Determine the [x, y] coordinate at the center of the cell enclosing the given text.  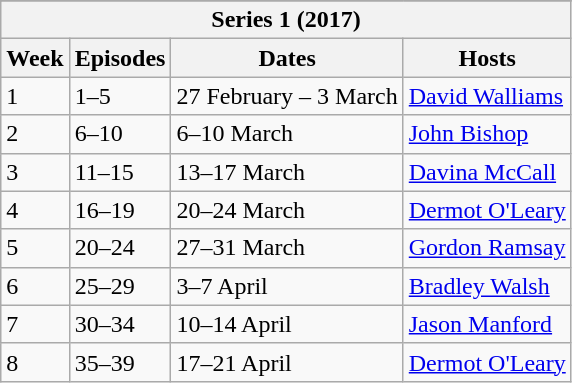
11–15 [120, 172]
27 February – 3 March [287, 96]
20–24 March [287, 210]
30–34 [120, 324]
13–17 March [287, 172]
8 [35, 362]
David Walliams [487, 96]
27–31 March [287, 248]
6–10 [120, 134]
Hosts [487, 58]
5 [35, 248]
1–5 [120, 96]
1 [35, 96]
7 [35, 324]
Series 1 (2017) [286, 20]
Bradley Walsh [487, 286]
16–19 [120, 210]
4 [35, 210]
John Bishop [487, 134]
Dates [287, 58]
20–24 [120, 248]
Week [35, 58]
Jason Manford [487, 324]
35–39 [120, 362]
3–7 April [287, 286]
6–10 March [287, 134]
17–21 April [287, 362]
Episodes [120, 58]
3 [35, 172]
10–14 April [287, 324]
Davina McCall [487, 172]
25–29 [120, 286]
6 [35, 286]
2 [35, 134]
Gordon Ramsay [487, 248]
